Capture the cell that displays the provided text and extract its [X, Y] central coordinate. 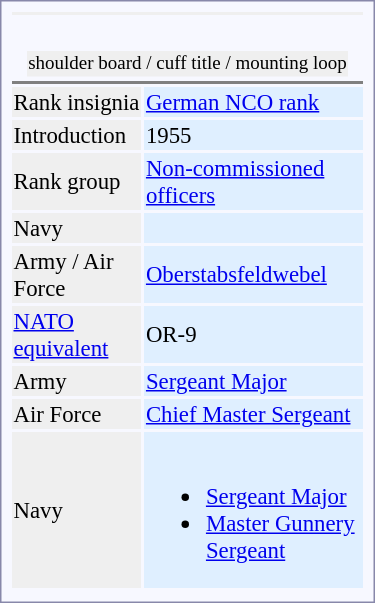
Sergeant Major [254, 381]
German NCO rank [254, 102]
Oberstabsfeldwebel [254, 274]
Introduction [76, 135]
OR-9 [254, 334]
Sergeant MajorMaster Gunnery Sergeant [254, 510]
Rank insignia [76, 102]
Army / Air Force [76, 274]
1955 [254, 135]
Army [76, 381]
NATOequivalent [76, 334]
Non-commissioned officers [254, 182]
Rank group [76, 182]
Air Force [76, 414]
Chief Master Sergeant [254, 414]
